Provide the (x, y) coordinate of the cell's center where the given text is located.  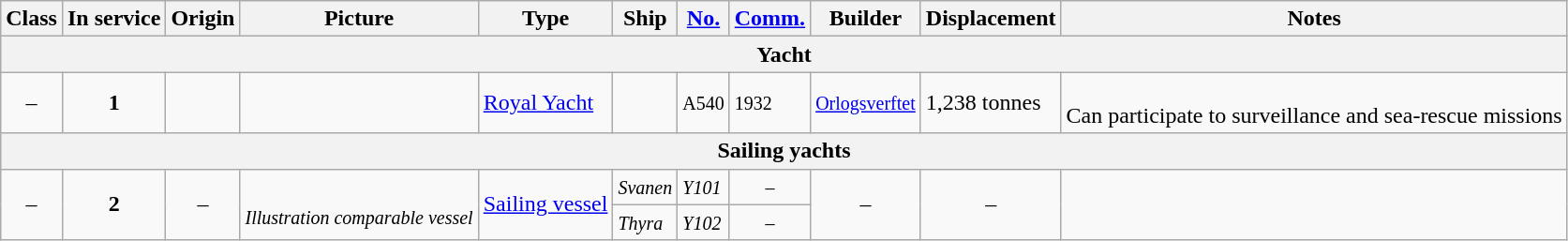
Origin (202, 19)
Class (32, 19)
Thyra (645, 222)
Y102 (704, 222)
1 (113, 103)
Orlogsverftet (866, 103)
No. (704, 19)
Comm. (769, 19)
Notes (1314, 19)
Builder (866, 19)
Displacement (991, 19)
Ship (645, 19)
Type (545, 19)
Sailing yachts (784, 151)
Sailing vessel (545, 204)
In service (113, 19)
2 (113, 204)
Svanen (645, 187)
Royal Yacht (545, 103)
A540 (704, 103)
Illustration comparable vessel (359, 204)
Y101 (704, 187)
Picture (359, 19)
1932 (769, 103)
Yacht (784, 54)
1,238 tonnes (991, 103)
Can participate to surveillance and sea-rescue missions (1314, 103)
